Scan for the cell matching the given text and deliver its [x, y] coordinate at center. 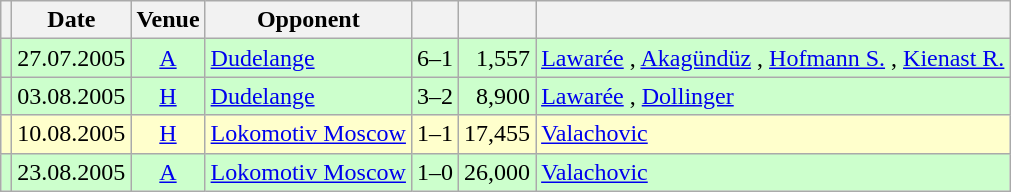
03.08.2005 [72, 96]
27.07.2005 [72, 58]
Date [72, 20]
3–2 [434, 96]
Venue [168, 20]
17,455 [498, 134]
1–1 [434, 134]
26,000 [498, 172]
Lawarée , Akagündüz , Hofmann S. , Kienast R. [773, 58]
Opponent [308, 20]
10.08.2005 [72, 134]
Lawarée , Dollinger [773, 96]
8,900 [498, 96]
23.08.2005 [72, 172]
1–0 [434, 172]
6–1 [434, 58]
1,557 [498, 58]
